Detect which cell encompasses the target text, then output its (X, Y) center coordinate. 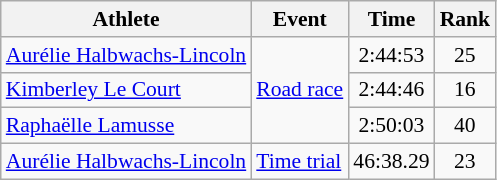
Kimberley Le Court (126, 90)
25 (466, 55)
2:44:53 (391, 55)
Raphaëlle Lamusse (126, 126)
2:50:03 (391, 126)
Event (300, 19)
2:44:46 (391, 90)
Rank (466, 19)
Road race (300, 90)
16 (466, 90)
40 (466, 126)
46:38.29 (391, 162)
23 (466, 162)
Time (391, 19)
Time trial (300, 162)
Athlete (126, 19)
